Find where the given text appears and provide that cell's center as [x, y] coordinate. 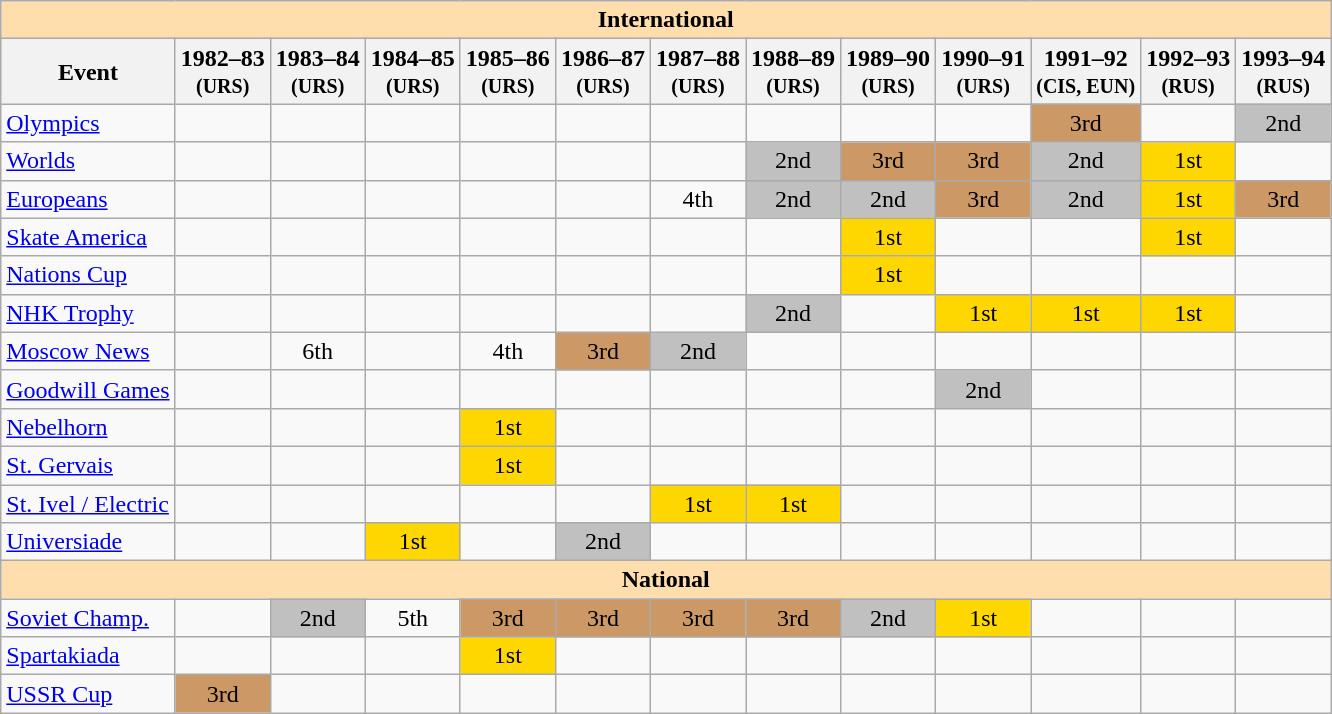
1986–87 (URS) [602, 72]
Nebelhorn [88, 427]
Nations Cup [88, 275]
Spartakiada [88, 656]
1984–85 (URS) [412, 72]
Goodwill Games [88, 389]
1983–84 (URS) [318, 72]
Soviet Champ. [88, 618]
1988–89 (URS) [794, 72]
Olympics [88, 123]
NHK Trophy [88, 313]
National [666, 580]
USSR Cup [88, 694]
Event [88, 72]
1992–93 (RUS) [1188, 72]
Skate America [88, 237]
1993–94 (RUS) [1284, 72]
6th [318, 351]
St. Ivel / Electric [88, 503]
Europeans [88, 199]
5th [412, 618]
International [666, 20]
1991–92 (CIS, EUN) [1086, 72]
St. Gervais [88, 465]
Worlds [88, 161]
1987–88 (URS) [698, 72]
Moscow News [88, 351]
Universiade [88, 542]
1985–86 (URS) [508, 72]
1990–91 (URS) [984, 72]
1989–90 (URS) [888, 72]
1982–83 (URS) [222, 72]
